Detect which cell encompasses the target text, then output its (x, y) center coordinate. 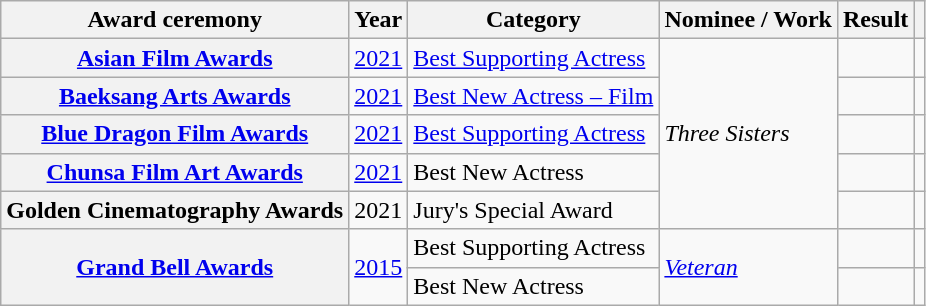
Baeksang Arts Awards (175, 96)
Year (378, 20)
Category (534, 20)
Golden Cinematography Awards (175, 210)
Nominee / Work (748, 20)
Jury's Special Award (534, 210)
Award ceremony (175, 20)
Asian Film Awards (175, 58)
2015 (378, 267)
Three Sisters (748, 134)
Best New Actress – Film (534, 96)
Grand Bell Awards (175, 267)
Veteran (748, 267)
Chunsa Film Art Awards (175, 172)
Blue Dragon Film Awards (175, 134)
Result (875, 20)
